Pinpoint the cell where the given text exists, returning its (X, Y) midpoint coordinate. 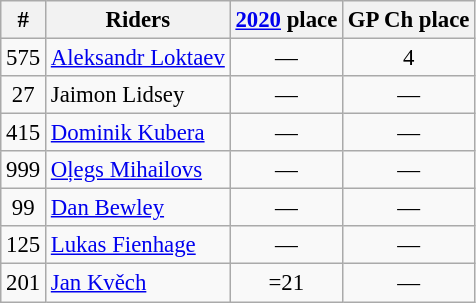
575 (24, 58)
Oļegs Mihailovs (138, 170)
Lukas Fienhage (138, 245)
GP Ch place (409, 20)
Jaimon Lidsey (138, 95)
Riders (138, 20)
99 (24, 208)
Jan Kvěch (138, 283)
125 (24, 245)
415 (24, 133)
201 (24, 283)
27 (24, 95)
999 (24, 170)
=21 (286, 283)
2020 place (286, 20)
Dominik Kubera (138, 133)
Aleksandr Loktaev (138, 58)
4 (409, 58)
Dan Bewley (138, 208)
# (24, 20)
